Pinpoint the cell where the given text exists, returning its (X, Y) midpoint coordinate. 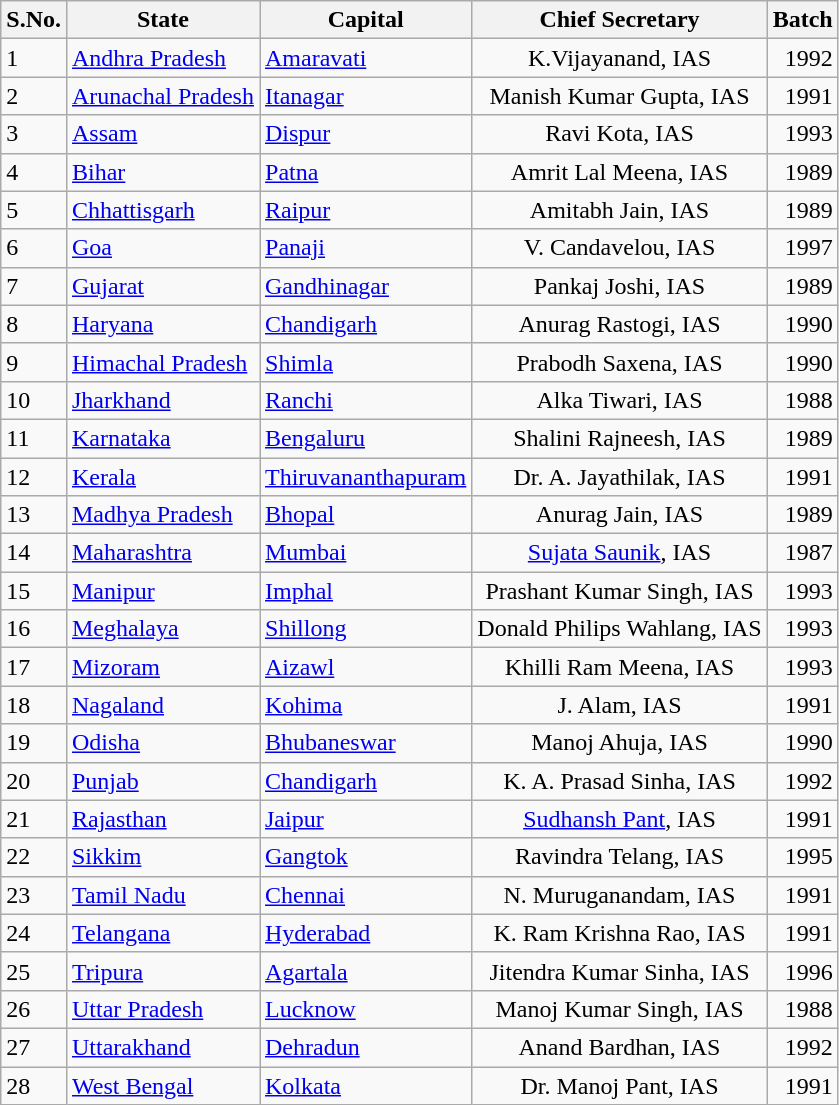
Kerala (162, 477)
11 (34, 438)
Donald Philips Wahlang, IAS (620, 629)
Bhubaneswar (366, 743)
Mumbai (366, 553)
Gujarat (162, 286)
Dehradun (366, 1047)
J. Alam, IAS (620, 705)
Sujata Saunik, IAS (620, 553)
18 (34, 705)
Amrit Lal Meena, IAS (620, 172)
28 (34, 1085)
Ravindra Telang, IAS (620, 857)
S.No. (34, 20)
Dr. A. Jayathilak, IAS (620, 477)
West Bengal (162, 1085)
Dr. Manoj Pant, IAS (620, 1085)
Uttarakhand (162, 1047)
Prashant Kumar Singh, IAS (620, 591)
Nagaland (162, 705)
Goa (162, 248)
Amaravati (366, 58)
20 (34, 781)
N. Muruganandam, IAS (620, 895)
23 (34, 895)
12 (34, 477)
Khilli Ram Meena, IAS (620, 667)
8 (34, 324)
Assam (162, 134)
26 (34, 1009)
Amitabh Jain, IAS (620, 210)
Himachal Pradesh (162, 362)
Anand Bardhan, IAS (620, 1047)
27 (34, 1047)
Alka Tiwari, IAS (620, 400)
Patna (366, 172)
Kolkata (366, 1085)
Kohima (366, 705)
Itanagar (366, 96)
1997 (802, 248)
Arunachal Pradesh (162, 96)
Manipur (162, 591)
Agartala (366, 971)
4 (34, 172)
Tamil Nadu (162, 895)
2 (34, 96)
24 (34, 933)
Shillong (366, 629)
Manish Kumar Gupta, IAS (620, 96)
Shalini Rajneesh, IAS (620, 438)
Raipur (366, 210)
17 (34, 667)
10 (34, 400)
Pankaj Joshi, IAS (620, 286)
Telangana (162, 933)
Mizoram (162, 667)
Gandhinagar (366, 286)
Chief Secretary (620, 20)
16 (34, 629)
Panaji (366, 248)
Maharashtra (162, 553)
K. A. Prasad Sinha, IAS (620, 781)
Thiruvananthapuram (366, 477)
V. Candavelou, IAS (620, 248)
Hyderabad (366, 933)
1995 (802, 857)
22 (34, 857)
Punjab (162, 781)
21 (34, 819)
Bhopal (366, 515)
19 (34, 743)
Sudhansh Pant, IAS (620, 819)
Chhattisgarh (162, 210)
6 (34, 248)
25 (34, 971)
Andhra Pradesh (162, 58)
Uttar Pradesh (162, 1009)
5 (34, 210)
Odisha (162, 743)
1987 (802, 553)
1 (34, 58)
Rajasthan (162, 819)
Shimla (366, 362)
Ravi Kota, IAS (620, 134)
Jaipur (366, 819)
15 (34, 591)
Manoj Ahuja, IAS (620, 743)
Karnataka (162, 438)
Dispur (366, 134)
Aizawl (366, 667)
K. Ram Krishna Rao, IAS (620, 933)
K.Vijayanand, IAS (620, 58)
Bihar (162, 172)
State (162, 20)
3 (34, 134)
Capital (366, 20)
Jitendra Kumar Sinha, IAS (620, 971)
Haryana (162, 324)
Prabodh Saxena, IAS (620, 362)
Jharkhand (162, 400)
Anurag Jain, IAS (620, 515)
13 (34, 515)
1996 (802, 971)
Bengaluru (366, 438)
9 (34, 362)
Imphal (366, 591)
Lucknow (366, 1009)
14 (34, 553)
Ranchi (366, 400)
Madhya Pradesh (162, 515)
Meghalaya (162, 629)
Anurag Rastogi, IAS (620, 324)
Manoj Kumar Singh, IAS (620, 1009)
Gangtok (366, 857)
7 (34, 286)
Batch (802, 20)
Tripura (162, 971)
Sikkim (162, 857)
Chennai (366, 895)
